Return the [X, Y] coordinate for the center point of the cell that contains the specified text.  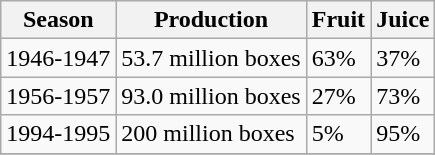
73% [403, 96]
Juice [403, 20]
63% [338, 58]
200 million boxes [211, 134]
5% [338, 134]
Fruit [338, 20]
53.7 million boxes [211, 58]
1946-1947 [58, 58]
27% [338, 96]
37% [403, 58]
Production [211, 20]
1956-1957 [58, 96]
1994-1995 [58, 134]
95% [403, 134]
93.0 million boxes [211, 96]
Season [58, 20]
